Return (x, y) of the center of cell containing provided text 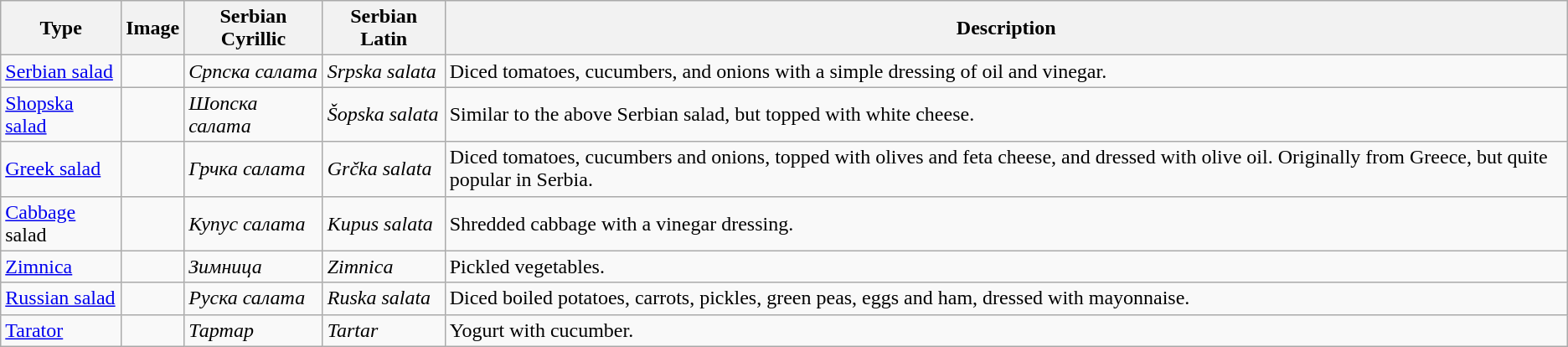
Tartar (384, 330)
Serbian Cyrillic (254, 28)
Зимница (254, 267)
Srpska salata (384, 71)
Купус салата (254, 223)
Cabbage salad (61, 223)
Serbian Latin (384, 28)
Diced tomatoes, cucumbers, and onions with a simple dressing of oil and vinegar. (1006, 71)
Russian salad (61, 298)
Šopska salata (384, 114)
Type (61, 28)
Serbian salad (61, 71)
Тартар (254, 330)
Similar to the above Serbian salad, but topped with white cheese. (1006, 114)
Diced boiled potatoes, carrots, pickles, green peas, eggs and ham, dressed with mayonnaise. (1006, 298)
Српска салата (254, 71)
Руска салата (254, 298)
Grčka salata (384, 169)
Image (152, 28)
Ruska salata (384, 298)
Kupus salata (384, 223)
Грчка салата (254, 169)
Shredded cabbage with a vinegar dressing. (1006, 223)
Шопска салата (254, 114)
Shopska salad (61, 114)
Pickled vegetables. (1006, 267)
Yogurt with cucumber. (1006, 330)
Tarator (61, 330)
Description (1006, 28)
Greek salad (61, 169)
